Pinpoint the cell where the given text exists, returning its [X, Y] midpoint coordinate. 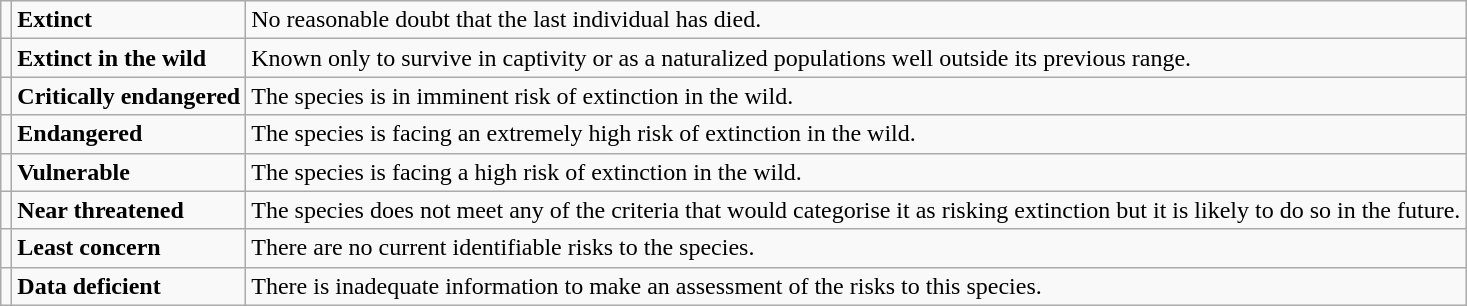
The species does not meet any of the criteria that would categorise it as risking extinction but it is likely to do so in the future. [856, 210]
There are no current identifiable risks to the species. [856, 248]
Extinct in the wild [129, 58]
The species is in imminent risk of extinction in the wild. [856, 96]
The species is facing a high risk of extinction in the wild. [856, 172]
Vulnerable [129, 172]
The species is facing an extremely high risk of extinction in the wild. [856, 134]
Near threatened [129, 210]
There is inadequate information to make an assessment of the risks to this species. [856, 286]
Data deficient [129, 286]
Endangered [129, 134]
No reasonable doubt that the last individual has died. [856, 20]
Least concern [129, 248]
Critically endangered [129, 96]
Known only to survive in captivity or as a naturalized populations well outside its previous range. [856, 58]
Extinct [129, 20]
